Identify which cell holds the provided text, then report its (X, Y) central coordinate. 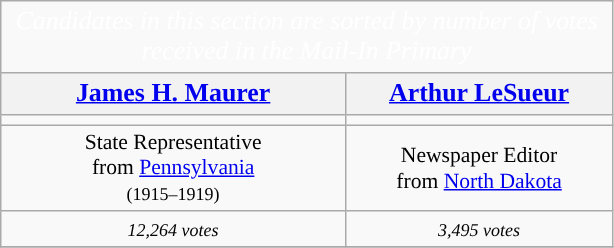
12,264 votes (174, 230)
State Representativefrom Pennsylvania(1915–1919) (174, 168)
Arthur LeSueur (478, 94)
Newspaper Editorfrom North Dakota (478, 168)
James H. Maurer (174, 94)
3,495 votes (478, 230)
Candidates in this section are sorted by number of votes received in the Mail-In Primary (307, 37)
